Return (X, Y) of the center of cell containing provided text 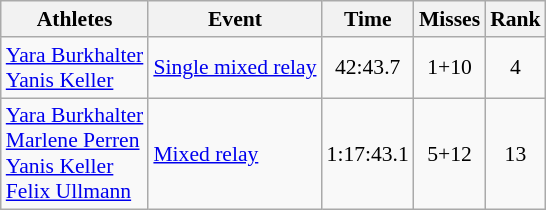
Rank (516, 19)
Time (368, 19)
42:43.7 (368, 68)
5+12 (450, 154)
13 (516, 154)
1:17:43.1 (368, 154)
Athletes (75, 19)
4 (516, 68)
Yara BurkhalterYanis Keller (75, 68)
1+10 (450, 68)
Yara BurkhalterMarlene PerrenYanis KellerFelix Ullmann (75, 154)
Single mixed relay (234, 68)
Mixed relay (234, 154)
Misses (450, 19)
Event (234, 19)
